For the text-containing cell, return its midpoint in [X, Y] coordinate format. 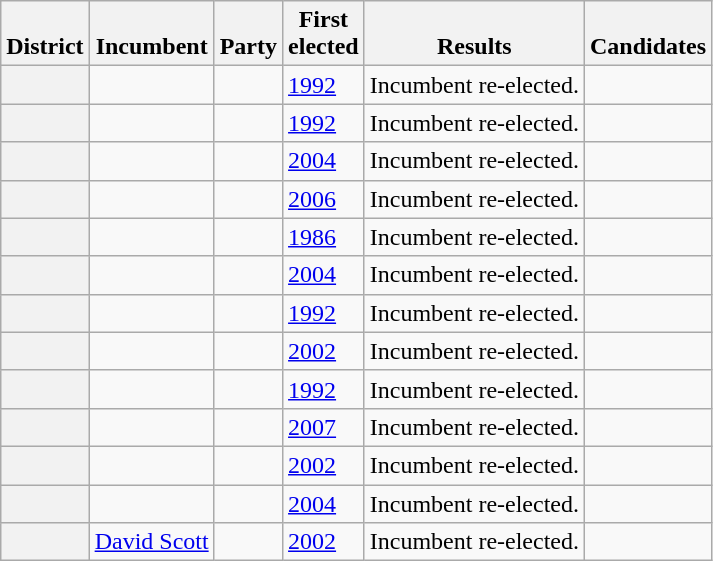
Results [474, 34]
David Scott [152, 542]
Party [248, 34]
2007 [324, 427]
1986 [324, 237]
District [45, 34]
Incumbent [152, 34]
2006 [324, 199]
Firstelected [324, 34]
Candidates [648, 34]
